Identify which cell holds the provided text, then report its (x, y) central coordinate. 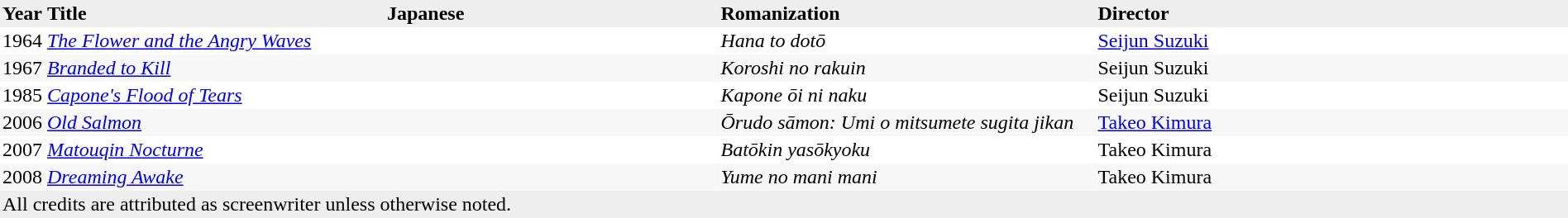
All credits are attributed as screenwriter unless otherwise noted. (784, 205)
Romanization (906, 13)
Hana to dotō (906, 41)
Director (1331, 13)
Batōkin yasōkyoku (906, 150)
The Flower and the Angry Waves (215, 41)
2007 (22, 150)
2006 (22, 122)
Dreaming Awake (215, 177)
Yume no mani mani (906, 177)
2008 (22, 177)
1964 (22, 41)
1967 (22, 68)
Title (215, 13)
Branded to Kill (215, 68)
Japanese (552, 13)
1985 (22, 96)
Capone's Flood of Tears (215, 96)
Koroshi no rakuin (906, 68)
Matouqin Nocturne (215, 150)
Year (22, 13)
Old Salmon (215, 122)
Kapone ōi ni naku (906, 96)
Ōrudo sāmon: Umi o mitsumete sugita jikan (906, 122)
